Scan for the cell matching the given text and deliver its (x, y) coordinate at center. 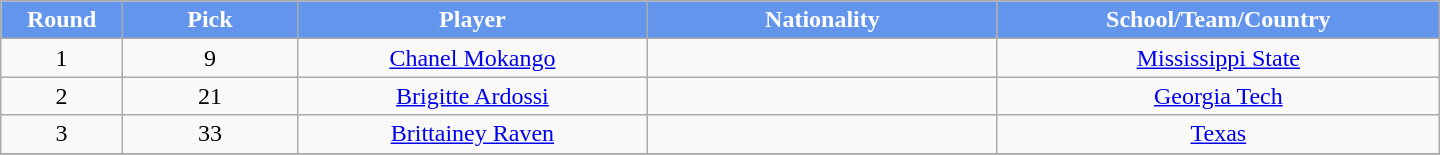
Chanel Mokango (472, 58)
Player (472, 20)
Brigitte Ardossi (472, 96)
1 (62, 58)
3 (62, 134)
Round (62, 20)
Brittainey Raven (472, 134)
Texas (1218, 134)
Nationality (822, 20)
School/Team/Country (1218, 20)
21 (210, 96)
Mississippi State (1218, 58)
Georgia Tech (1218, 96)
33 (210, 134)
2 (62, 96)
9 (210, 58)
Pick (210, 20)
